Locate the cell with the specified text and output its [x, y] center coordinate. 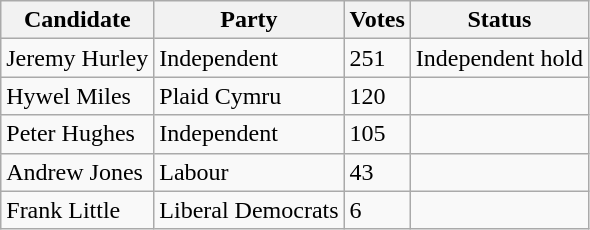
Liberal Democrats [249, 210]
120 [377, 96]
Independent hold [499, 58]
Status [499, 20]
251 [377, 58]
Peter Hughes [78, 134]
6 [377, 210]
Candidate [78, 20]
Votes [377, 20]
43 [377, 172]
Plaid Cymru [249, 96]
Frank Little [78, 210]
Party [249, 20]
Andrew Jones [78, 172]
Labour [249, 172]
105 [377, 134]
Hywel Miles [78, 96]
Jeremy Hurley [78, 58]
